Output the [X, Y] coordinate of the center of the cell containing the given text.  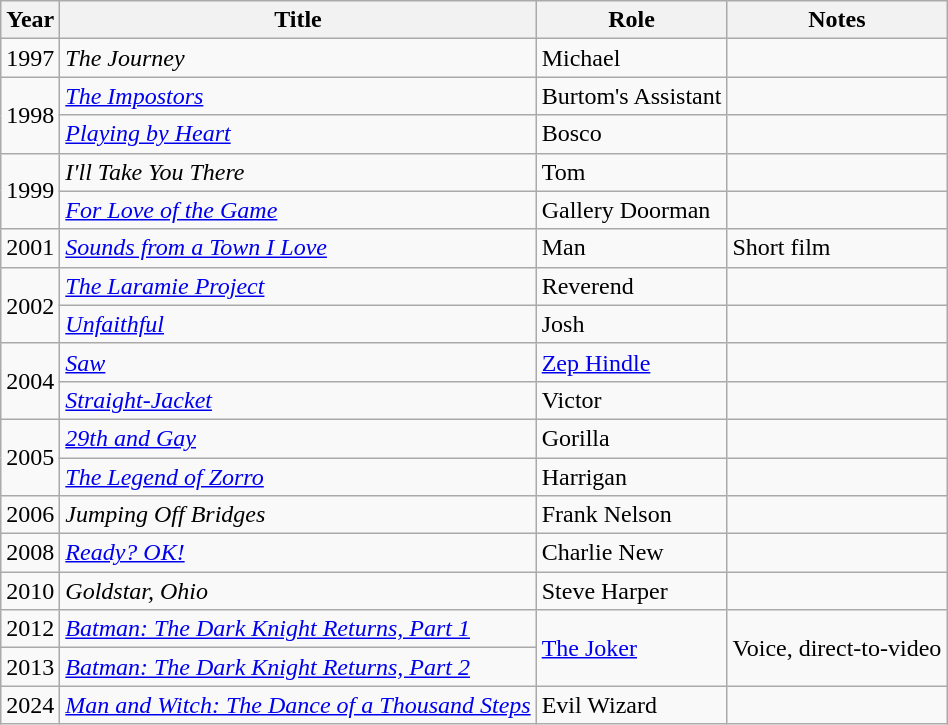
Batman: The Dark Knight Returns, Part 1 [298, 629]
Playing by Heart [298, 134]
Gallery Doorman [632, 210]
Frank Nelson [632, 515]
Gorilla [632, 438]
Bosco [632, 134]
Straight-Jacket [298, 400]
2013 [30, 667]
Saw [298, 362]
Reverend [632, 286]
2010 [30, 591]
The Impostors [298, 96]
Victor [632, 400]
Sounds from a Town I Love [298, 248]
29th and Gay [298, 438]
1997 [30, 58]
Unfaithful [298, 324]
Harrigan [632, 477]
Year [30, 20]
Voice, direct-to-video [837, 648]
The Journey [298, 58]
Charlie New [632, 553]
The Laramie Project [298, 286]
For Love of the Game [298, 210]
2004 [30, 381]
Josh [632, 324]
2012 [30, 629]
Title [298, 20]
2005 [30, 457]
Batman: The Dark Knight Returns, Part 2 [298, 667]
Burtom's Assistant [632, 96]
2002 [30, 305]
Steve Harper [632, 591]
Ready? OK! [298, 553]
Evil Wizard [632, 705]
1999 [30, 191]
2008 [30, 553]
The Joker [632, 648]
Goldstar, Ohio [298, 591]
Man and Witch: The Dance of a Thousand Steps [298, 705]
Michael [632, 58]
Tom [632, 172]
1998 [30, 115]
Zep Hindle [632, 362]
2024 [30, 705]
Jumping Off Bridges [298, 515]
I'll Take You There [298, 172]
Man [632, 248]
2001 [30, 248]
Short film [837, 248]
2006 [30, 515]
The Legend of Zorro [298, 477]
Role [632, 20]
Notes [837, 20]
